Extract the [X, Y] coordinate from the center of the cell holding the provided text.  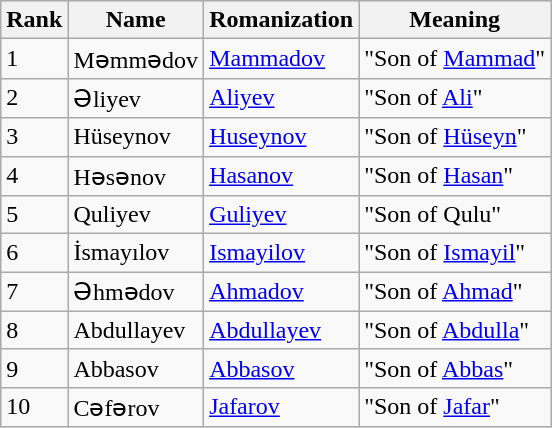
Məmmədov [136, 59]
"Son of Qulu" [455, 215]
Mammadov [282, 59]
6 [34, 253]
"Son of Ismayil" [455, 253]
"Son of Hüseyn" [455, 137]
2 [34, 98]
8 [34, 330]
Əliyev [136, 98]
Hüseynov [136, 137]
Jafarov [282, 407]
Guliyev [282, 215]
Aliyev [282, 98]
4 [34, 176]
"Son of Ahmad" [455, 292]
"Son of Abdulla" [455, 330]
Ahmadov [282, 292]
9 [34, 368]
Quliyev [136, 215]
Huseynov [282, 137]
Həsənov [136, 176]
5 [34, 215]
Rank [34, 20]
10 [34, 407]
Hasanov [282, 176]
"Son of Hasan" [455, 176]
Meaning [455, 20]
Cəfərov [136, 407]
"Son of Ali" [455, 98]
7 [34, 292]
"Son of Mammad" [455, 59]
Name [136, 20]
1 [34, 59]
İsmayılov [136, 253]
"Son of Abbas" [455, 368]
"Son of Jafar" [455, 407]
Romanization [282, 20]
Əhmədov [136, 292]
3 [34, 137]
Ismayilov [282, 253]
